Search for the cell housing the specified text and yield its [X, Y] center coordinate. 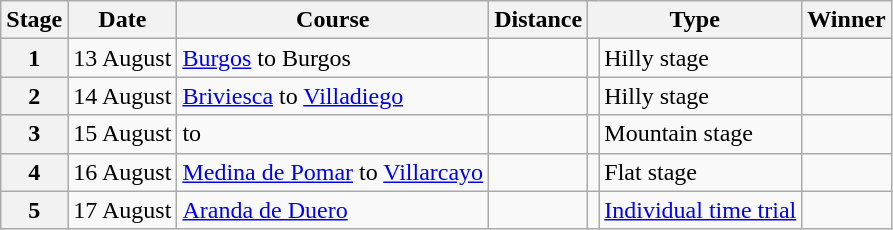
14 August [122, 96]
Course [333, 20]
Aranda de Duero [333, 210]
4 [34, 172]
13 August [122, 58]
Burgos to Burgos [333, 58]
Medina de Pomar to Villarcayo [333, 172]
Stage [34, 20]
5 [34, 210]
Type [695, 20]
3 [34, 134]
Distance [538, 20]
15 August [122, 134]
Individual time trial [700, 210]
Mountain stage [700, 134]
Briviesca to Villadiego [333, 96]
2 [34, 96]
Date [122, 20]
16 August [122, 172]
to [333, 134]
1 [34, 58]
Flat stage [700, 172]
Winner [846, 20]
17 August [122, 210]
